From the cell containing the given text, extract its center point as (X, Y) coordinate. 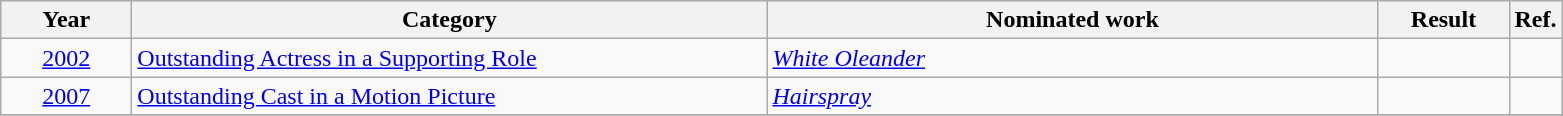
Category (450, 20)
Ref. (1536, 20)
Outstanding Actress in a Supporting Role (450, 58)
White Oleander (1072, 58)
2007 (66, 96)
Hairspray (1072, 96)
Result (1444, 20)
Outstanding Cast in a Motion Picture (450, 96)
Year (66, 20)
2002 (66, 58)
Nominated work (1072, 20)
